For the text-containing cell, return its midpoint in (x, y) coordinate format. 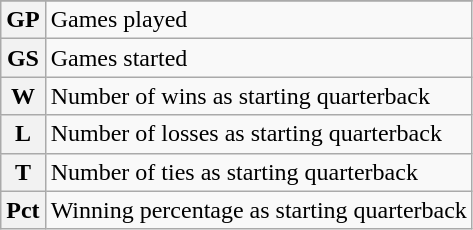
Number of ties as starting quarterback (258, 172)
L (23, 134)
Games started (258, 58)
W (23, 96)
Number of wins as starting quarterback (258, 96)
Pct (23, 210)
GP (23, 20)
Number of losses as starting quarterback (258, 134)
T (23, 172)
GS (23, 58)
Winning percentage as starting quarterback (258, 210)
Games played (258, 20)
